Scan for the cell matching the given text and deliver its [x, y] coordinate at center. 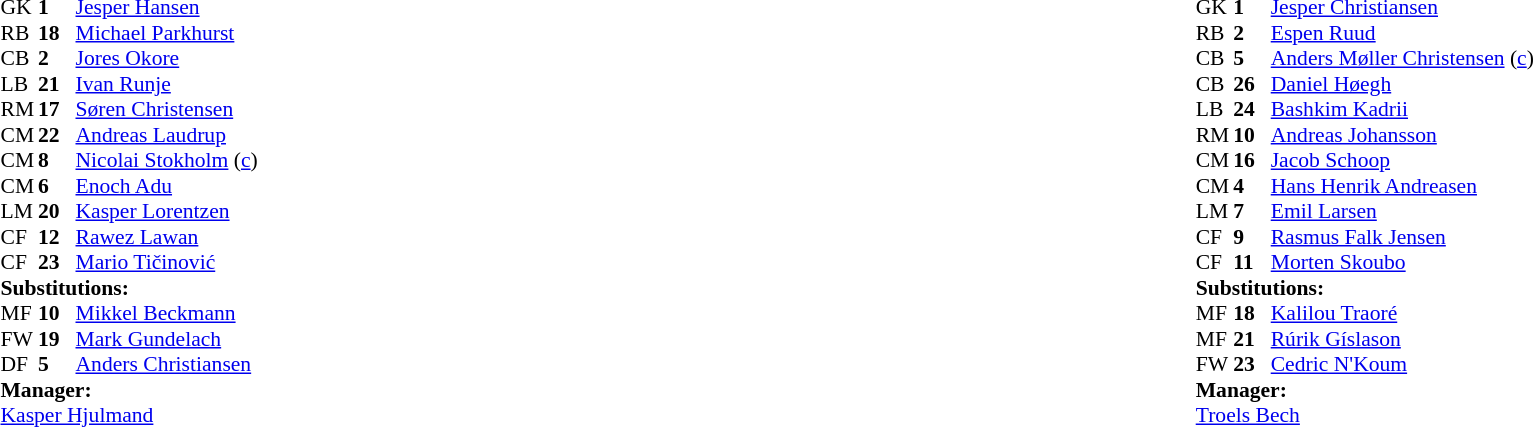
Enoch Adu [167, 186]
Mark Gundelach [167, 339]
Rawez Lawan [167, 237]
Kasper Lorentzen [167, 211]
24 [1252, 109]
17 [57, 109]
Andreas Laudrup [167, 135]
26 [1252, 84]
7 [1252, 211]
Mikkel Beckmann [167, 313]
9 [1252, 237]
Nicolai Stokholm (c) [167, 161]
12 [57, 237]
22 [57, 135]
DF [19, 365]
Søren Christensen [167, 109]
4 [1252, 186]
Jores Okore [167, 59]
Manager: [128, 390]
6 [57, 186]
Substitutions: [128, 288]
Michael Parkhurst [167, 33]
8 [57, 161]
Ivan Runje [167, 84]
16 [1252, 161]
11 [1252, 263]
19 [57, 339]
Anders Christiansen [167, 365]
20 [57, 211]
Mario Tičinović [167, 263]
